Find where the given text appears and provide that cell's center as [x, y] coordinate. 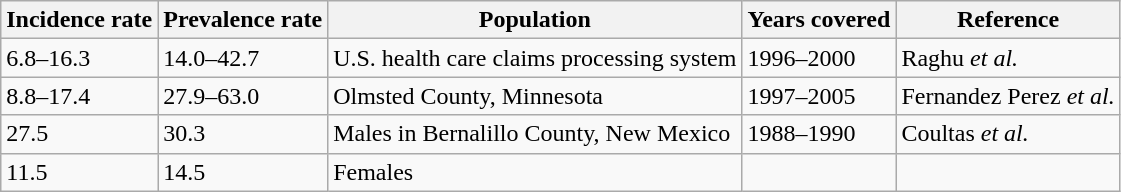
14.0–42.7 [243, 58]
Years covered [819, 20]
Incidence rate [80, 20]
14.5 [243, 172]
30.3 [243, 134]
Raghu et al. [1008, 58]
Olmsted County, Minnesota [535, 96]
8.8–17.4 [80, 96]
Coultas et al. [1008, 134]
Males in Bernalillo County, New Mexico [535, 134]
1988–1990 [819, 134]
1997–2005 [819, 96]
Fernandez Perez et al. [1008, 96]
27.9–63.0 [243, 96]
6.8–16.3 [80, 58]
1996–2000 [819, 58]
27.5 [80, 134]
Females [535, 172]
11.5 [80, 172]
Population [535, 20]
Prevalence rate [243, 20]
U.S. health care claims processing system [535, 58]
Reference [1008, 20]
